Find where the given text appears and provide that cell's center as (x, y) coordinate. 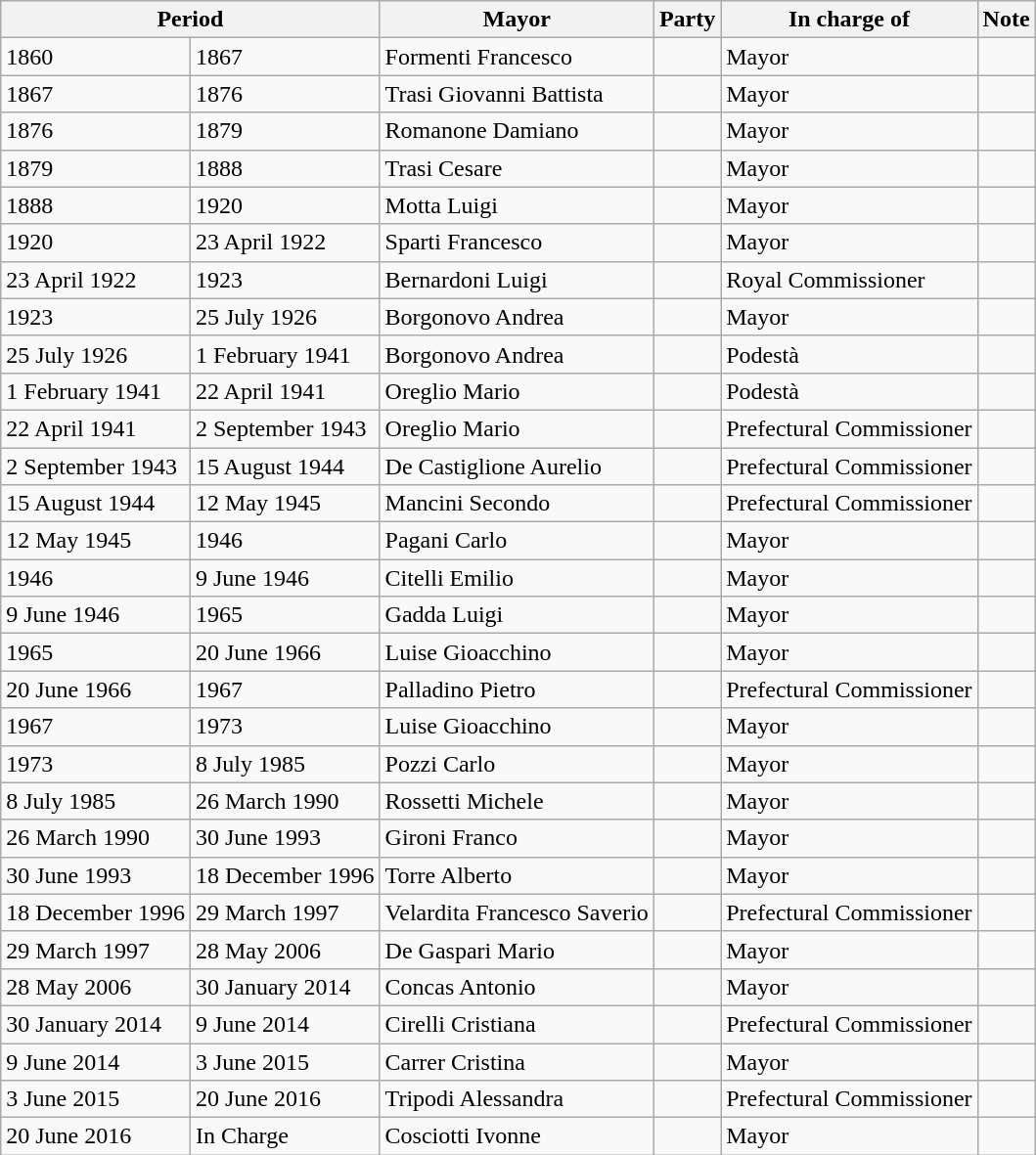
Gadda Luigi (517, 615)
Cosciotti Ivonne (517, 1136)
Rossetti Michele (517, 801)
Note (1006, 20)
Mancini Secondo (517, 504)
De Castiglione Aurelio (517, 466)
Velardita Francesco Saverio (517, 912)
Motta Luigi (517, 205)
Period (190, 20)
Concas Antonio (517, 987)
Sparti Francesco (517, 243)
Gironi Franco (517, 838)
Formenti Francesco (517, 57)
Bernardoni Luigi (517, 280)
Royal Commissioner (849, 280)
Pagani Carlo (517, 541)
De Gaspari Mario (517, 950)
Tripodi Alessandra (517, 1099)
1860 (96, 57)
Romanone Damiano (517, 131)
In charge of (849, 20)
Citelli Emilio (517, 578)
Trasi Giovanni Battista (517, 94)
Pozzi Carlo (517, 764)
Palladino Pietro (517, 689)
Party (687, 20)
In Charge (285, 1136)
Trasi Cesare (517, 168)
Cirelli Cristiana (517, 1024)
Torre Alberto (517, 875)
Carrer Cristina (517, 1061)
